Output the [x, y] coordinate of the center of the cell containing the given text.  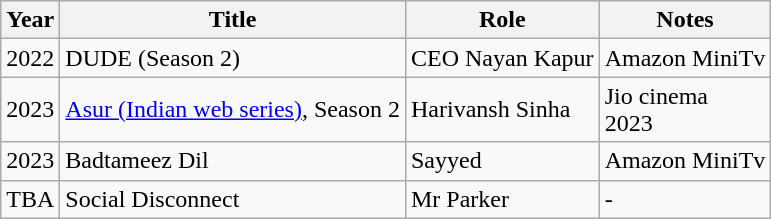
2022 [30, 58]
CEO Nayan Kapur [502, 58]
Year [30, 20]
DUDE (Season 2) [233, 58]
Role [502, 20]
Social Disconnect [233, 199]
TBA [30, 199]
Sayyed [502, 161]
Notes [685, 20]
Badtameez Dil [233, 161]
- [685, 199]
Asur (Indian web series), Season 2 [233, 110]
Jio cinema2023 [685, 110]
Mr Parker [502, 199]
Harivansh Sinha [502, 110]
Title [233, 20]
